Find where the given text appears and provide that cell's center as [X, Y] coordinate. 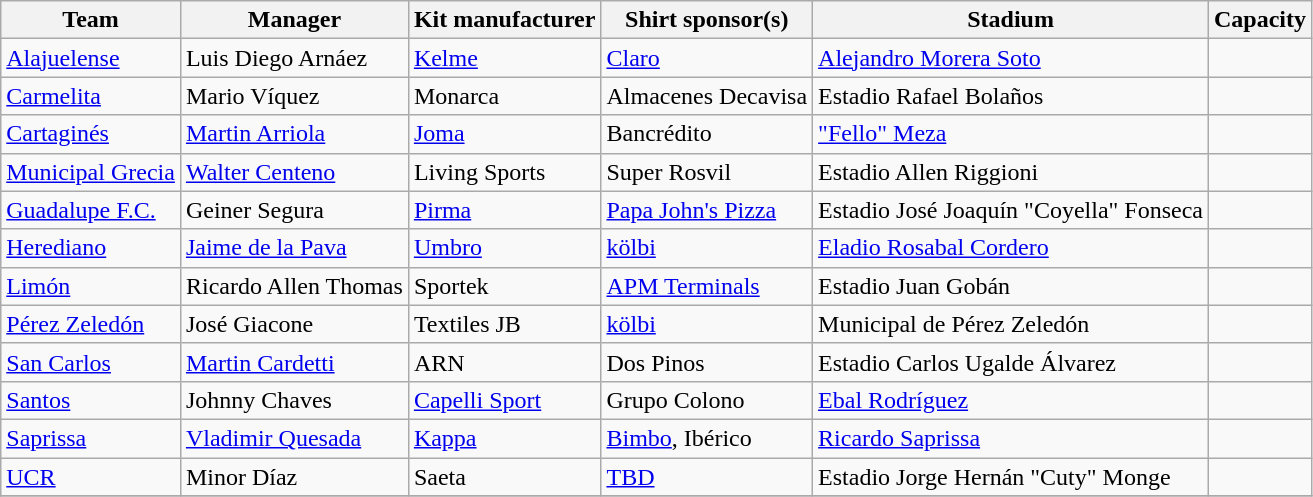
San Carlos [91, 362]
Estadio Allen Riggioni [1011, 172]
Limón [91, 286]
"Fello" Meza [1011, 134]
Saeta [504, 477]
Walter Centeno [294, 172]
Pérez Zeledón [91, 324]
Kelme [504, 58]
Dos Pinos [707, 362]
Almacenes Decavisa [707, 96]
Santos [91, 400]
Grupo Colono [707, 400]
Alejandro Morera Soto [1011, 58]
Sportek [504, 286]
Estadio Carlos Ugalde Álvarez [1011, 362]
Bimbo, Ibérico [707, 438]
TBD [707, 477]
Kappa [504, 438]
UCR [91, 477]
Living Sports [504, 172]
Estadio Rafael Bolaños [1011, 96]
Carmelita [91, 96]
Minor Díaz [294, 477]
Textiles JB [504, 324]
Vladimir Quesada [294, 438]
Ebal Rodríguez [1011, 400]
Municipal de Pérez Zeledón [1011, 324]
Team [91, 20]
Martin Cardetti [294, 362]
ARN [504, 362]
Johnny Chaves [294, 400]
Alajuelense [91, 58]
Martin Arriola [294, 134]
Ricardo Saprissa [1011, 438]
Guadalupe F.C. [91, 210]
Eladio Rosabal Cordero [1011, 248]
Monarca [504, 96]
Saprissa [91, 438]
Jaime de la Pava [294, 248]
Bancrédito [707, 134]
Super Rosvil [707, 172]
Stadium [1011, 20]
Geiner Segura [294, 210]
Estadio Juan Gobán [1011, 286]
Kit manufacturer [504, 20]
Joma [504, 134]
Luis Diego Arnáez [294, 58]
Mario Víquez [294, 96]
José Giacone [294, 324]
Capelli Sport [504, 400]
Herediano [91, 248]
Ricardo Allen Thomas [294, 286]
Cartaginés [91, 134]
Papa John's Pizza [707, 210]
Claro [707, 58]
Manager [294, 20]
Estadio Jorge Hernán "Cuty" Monge [1011, 477]
Shirt sponsor(s) [707, 20]
Umbro [504, 248]
Pirma [504, 210]
Estadio José Joaquín "Coyella" Fonseca [1011, 210]
APM Terminals [707, 286]
Capacity [1260, 20]
Municipal Grecia [91, 172]
